Provide the [X, Y] coordinate of the cell's center where the given text is located.  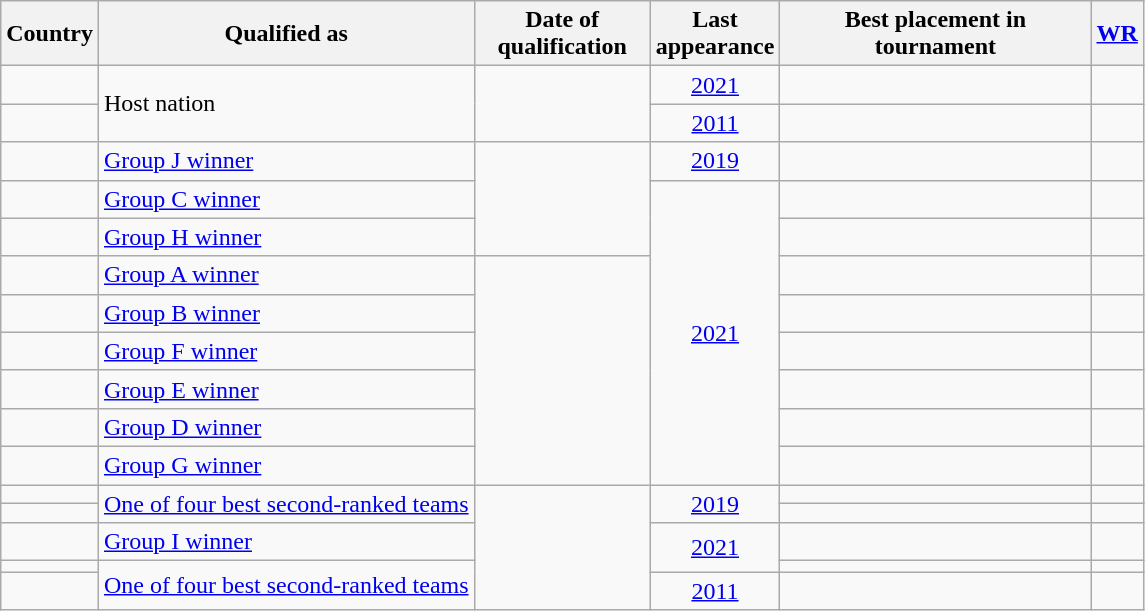
Host nation [286, 104]
Group I winner [286, 542]
Group C winner [286, 199]
Best placement in tournament [936, 34]
Group A winner [286, 275]
Country [50, 34]
Group D winner [286, 427]
Group E winner [286, 389]
WR [1117, 34]
Group G winner [286, 465]
Date of qualification [562, 34]
Group J winner [286, 161]
Group H winner [286, 237]
Last appearance [715, 34]
Group B winner [286, 313]
Group F winner [286, 351]
Qualified as [286, 34]
